Search for the cell housing the specified text and yield its (x, y) center coordinate. 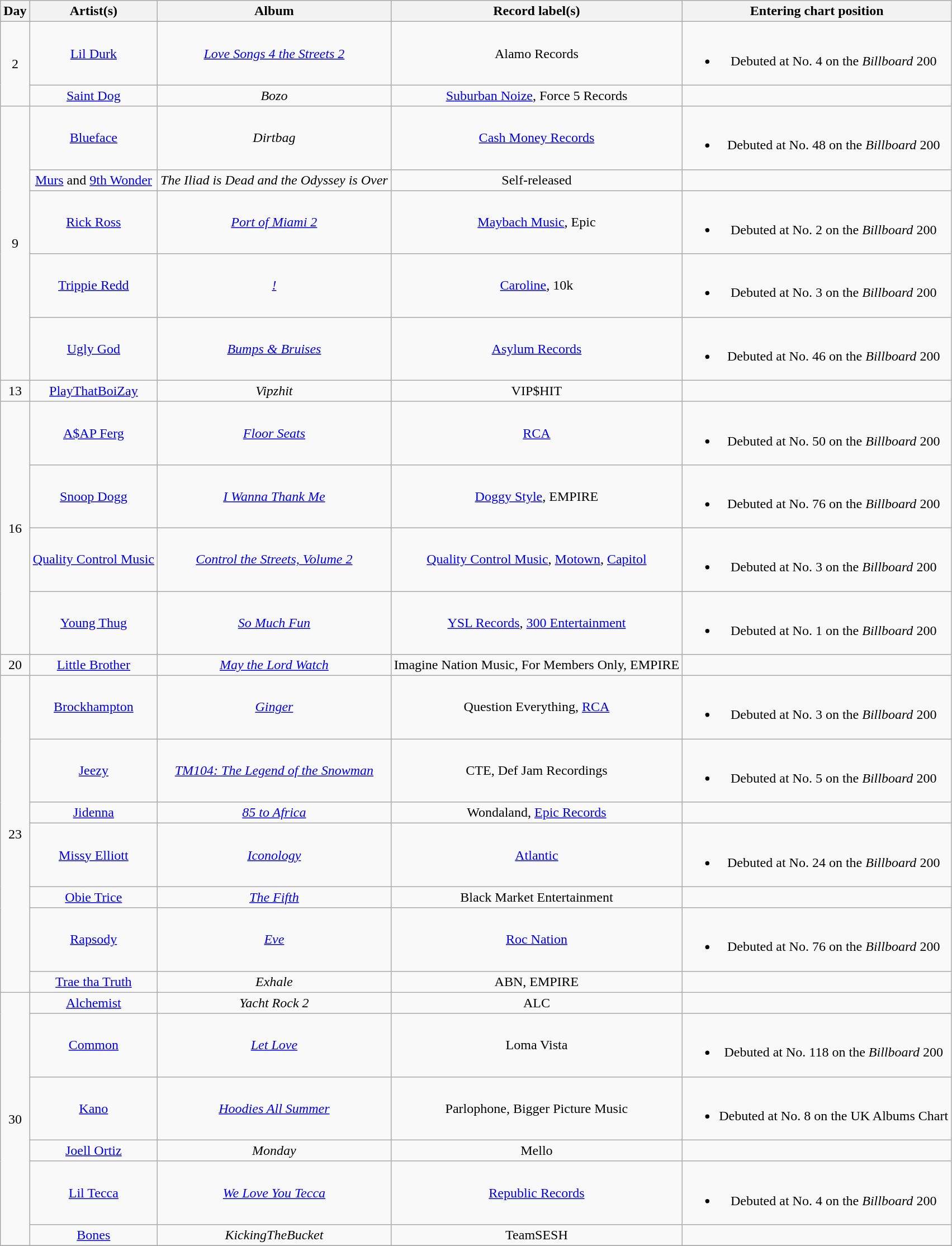
The Fifth (274, 897)
Floor Seats (274, 433)
TeamSESH (537, 1235)
Suburban Noize, Force 5 Records (537, 96)
Hoodies All Summer (274, 1108)
Saint Dog (93, 96)
So Much Fun (274, 623)
Question Everything, RCA (537, 708)
Quality Control Music, Motown, Capitol (537, 559)
Debuted at No. 50 on the Billboard 200 (817, 433)
Asylum Records (537, 349)
Lil Tecca (93, 1193)
20 (15, 665)
Murs and 9th Wonder (93, 180)
Ginger (274, 708)
Album (274, 11)
Cash Money Records (537, 138)
Alamo Records (537, 54)
Maybach Music, Epic (537, 222)
Bozo (274, 96)
Entering chart position (817, 11)
Debuted at No. 118 on the Billboard 200 (817, 1045)
Iconology (274, 855)
Wondaland, Epic Records (537, 813)
Trae tha Truth (93, 982)
16 (15, 528)
Bones (93, 1235)
Missy Elliott (93, 855)
Common (93, 1045)
Imagine Nation Music, For Members Only, EMPIRE (537, 665)
Control the Streets, Volume 2 (274, 559)
Little Brother (93, 665)
Bumps & Bruises (274, 349)
The Iliad is Dead and the Odyssey is Over (274, 180)
Atlantic (537, 855)
Port of Miami 2 (274, 222)
Young Thug (93, 623)
Kano (93, 1108)
Mello (537, 1150)
Monday (274, 1150)
2 (15, 64)
! (274, 285)
YSL Records, 300 Entertainment (537, 623)
Debuted at No. 8 on the UK Albums Chart (817, 1108)
Exhale (274, 982)
Day (15, 11)
30 (15, 1119)
Rick Ross (93, 222)
Debuted at No. 1 on the Billboard 200 (817, 623)
Yacht Rock 2 (274, 1003)
Caroline, 10k (537, 285)
Debuted at No. 2 on the Billboard 200 (817, 222)
A$AP Ferg (93, 433)
ABN, EMPIRE (537, 982)
Trippie Redd (93, 285)
TM104: The Legend of the Snowman (274, 770)
Jeezy (93, 770)
Vipzhit (274, 391)
Debuted at No. 48 on the Billboard 200 (817, 138)
Alchemist (93, 1003)
Eve (274, 939)
9 (15, 243)
CTE, Def Jam Recordings (537, 770)
23 (15, 834)
Self-released (537, 180)
Record label(s) (537, 11)
KickingTheBucket (274, 1235)
Dirtbag (274, 138)
85 to Africa (274, 813)
We Love You Tecca (274, 1193)
Brockhampton (93, 708)
Blueface (93, 138)
Lil Durk (93, 54)
Debuted at No. 24 on the Billboard 200 (817, 855)
ALC (537, 1003)
Parlophone, Bigger Picture Music (537, 1108)
13 (15, 391)
Debuted at No. 5 on the Billboard 200 (817, 770)
PlayThatBoiZay (93, 391)
Jidenna (93, 813)
Love Songs 4 the Streets 2 (274, 54)
VIP$HIT (537, 391)
Snoop Dogg (93, 496)
Joell Ortiz (93, 1150)
Republic Records (537, 1193)
Debuted at No. 46 on the Billboard 200 (817, 349)
Quality Control Music (93, 559)
Black Market Entertainment (537, 897)
RCA (537, 433)
May the Lord Watch (274, 665)
Rapsody (93, 939)
Artist(s) (93, 11)
Roc Nation (537, 939)
Ugly God (93, 349)
Let Love (274, 1045)
Loma Vista (537, 1045)
I Wanna Thank Me (274, 496)
Doggy Style, EMPIRE (537, 496)
Obie Trice (93, 897)
